Provide the [X, Y] coordinate of the cell's center where the given text is located.  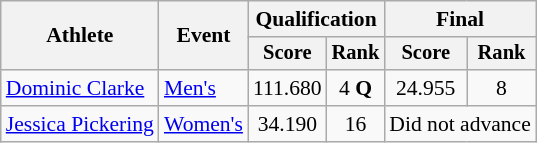
Did not advance [460, 124]
34.190 [288, 124]
Final [460, 19]
Women's [204, 124]
24.955 [426, 88]
Men's [204, 88]
Event [204, 36]
4 Q [356, 88]
Athlete [80, 36]
16 [356, 124]
Dominic Clarke [80, 88]
8 [502, 88]
111.680 [288, 88]
Jessica Pickering [80, 124]
Qualification [316, 19]
